From the cell containing the given text, extract its center point as (x, y) coordinate. 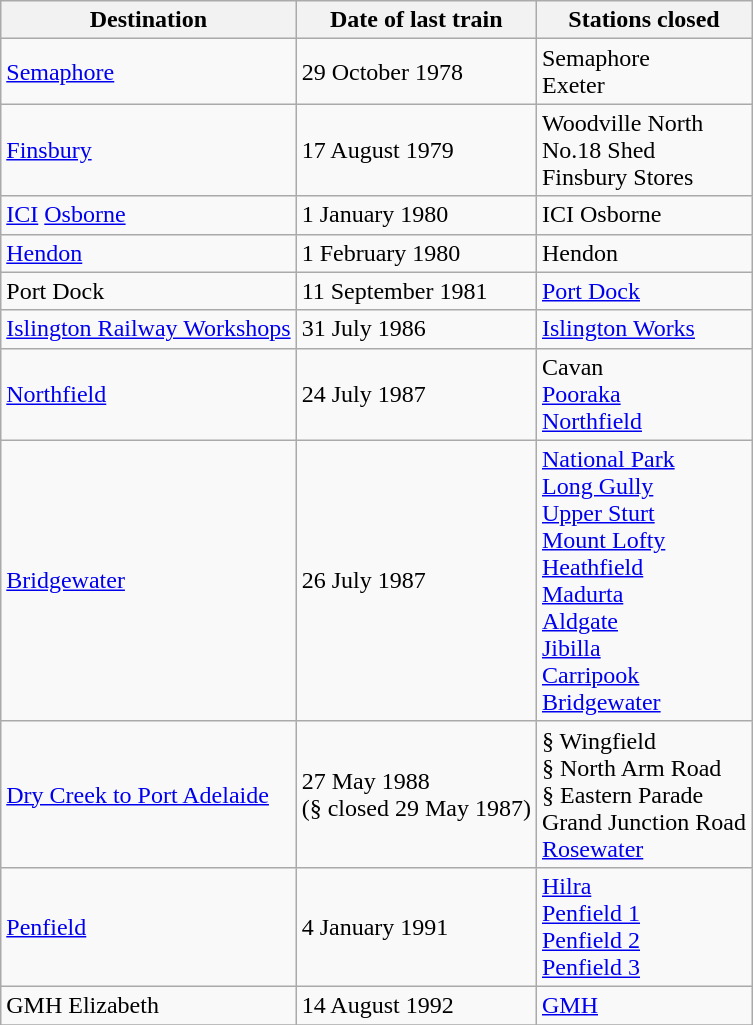
14 August 1992 (416, 1005)
Islington Works (644, 329)
Destination (148, 20)
11 September 1981 (416, 291)
1 February 1980 (416, 253)
Semaphore (148, 72)
§ Wingfield§ North Arm Road§ Eastern ParadeGrand Junction RoadRosewater (644, 794)
SemaphoreExeter (644, 72)
Stations closed (644, 20)
31 July 1986 (416, 329)
Date of last train (416, 20)
27 May 1988(§ closed 29 May 1987) (416, 794)
HilraPenfield 1Penfield 2Penfield 3 (644, 926)
Islington Railway Workshops (148, 329)
Finsbury (148, 150)
National ParkLong GullyUpper SturtMount LoftyHeathfieldMadurtaAldgateJibillaCarripookBridgewater (644, 580)
GMH Elizabeth (148, 1005)
Northfield (148, 394)
17 August 1979 (416, 150)
CavanPoorakaNorthfield (644, 394)
Bridgewater (148, 580)
Dry Creek to Port Adelaide (148, 794)
26 July 1987 (416, 580)
1 January 1980 (416, 215)
24 July 1987 (416, 394)
Penfield (148, 926)
Woodville NorthNo.18 ShedFinsbury Stores (644, 150)
GMH (644, 1005)
4 January 1991 (416, 926)
29 October 1978 (416, 72)
